Find where the given text appears and provide that cell's center as [x, y] coordinate. 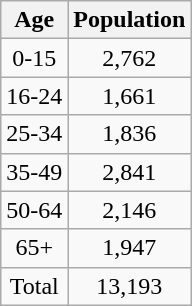
0-15 [34, 58]
2,841 [130, 172]
25-34 [34, 134]
65+ [34, 248]
2,762 [130, 58]
2,146 [130, 210]
1,836 [130, 134]
50-64 [34, 210]
Age [34, 20]
1,661 [130, 96]
16-24 [34, 96]
Total [34, 286]
13,193 [130, 286]
35-49 [34, 172]
1,947 [130, 248]
Population [130, 20]
